Scan for the cell matching the given text and deliver its (x, y) coordinate at center. 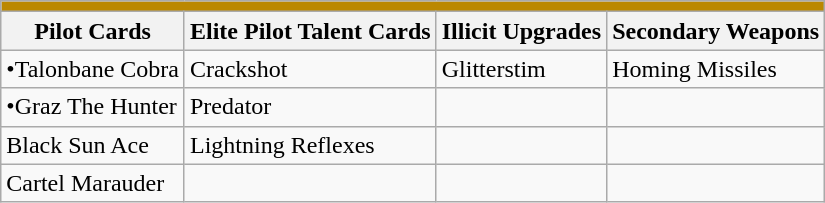
•Talonbane Cobra (93, 69)
Predator (310, 107)
Homing Missiles (716, 69)
Secondary Weapons (716, 31)
Lightning Reflexes (310, 145)
Crackshot (310, 69)
•Graz The Hunter (93, 107)
Elite Pilot Talent Cards (310, 31)
Cartel Marauder (93, 183)
Glitterstim (521, 69)
Pilot Cards (93, 31)
Black Sun Ace (93, 145)
Illicit Upgrades (521, 31)
